Return (x, y) of the center of cell containing provided text 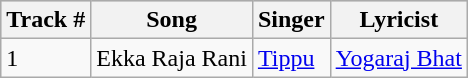
1 (46, 58)
Tippu (291, 58)
Lyricist (398, 20)
Track # (46, 20)
Yogaraj Bhat (398, 58)
Song (172, 20)
Singer (291, 20)
Ekka Raja Rani (172, 58)
